Provide the [x, y] coordinate of the cell's center where the given text is located.  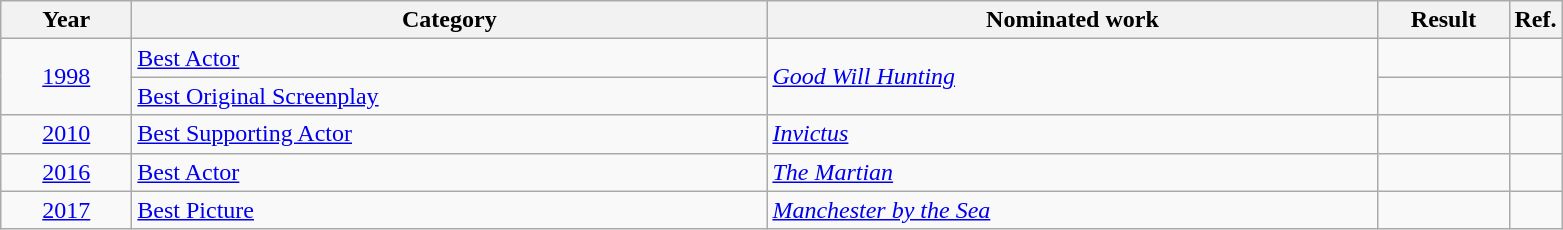
2017 [66, 210]
Year [66, 20]
Good Will Hunting [1072, 77]
The Martian [1072, 172]
1998 [66, 77]
2010 [66, 134]
Category [450, 20]
2016 [66, 172]
Result [1444, 20]
Nominated work [1072, 20]
Invictus [1072, 134]
Best Original Screenplay [450, 96]
Ref. [1536, 20]
Best Picture [450, 210]
Manchester by the Sea [1072, 210]
Best Supporting Actor [450, 134]
